Output the (X, Y) coordinate of the center of the cell containing the given text.  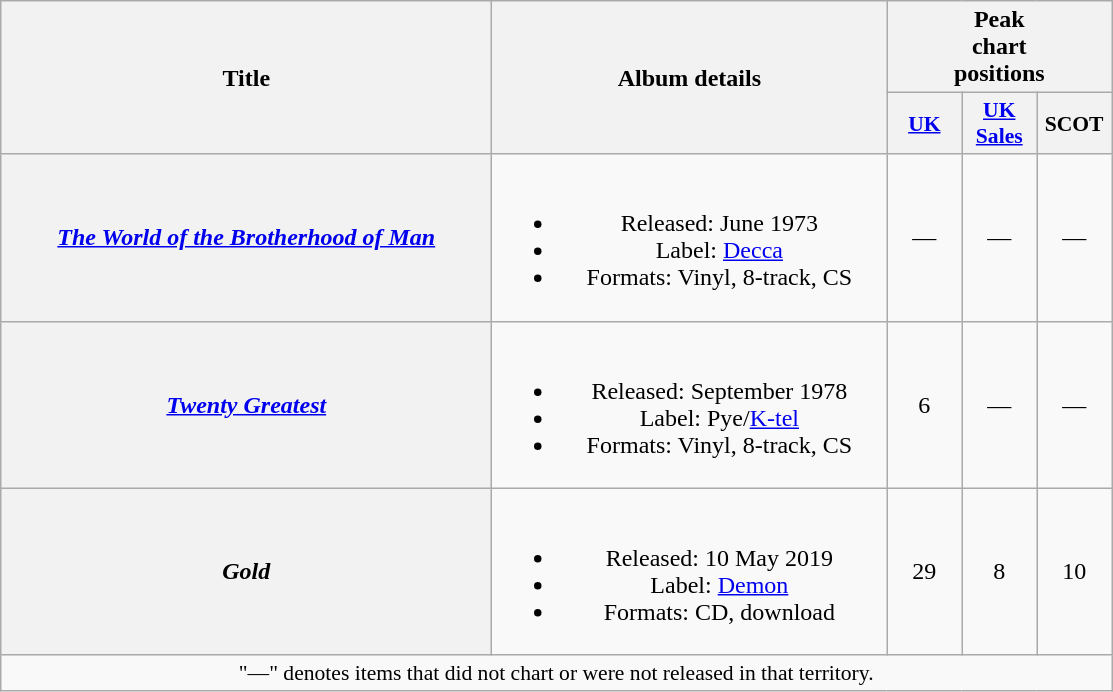
Peakchartpositions (1000, 47)
The World of the Brotherhood of Man (246, 238)
6 (924, 404)
"—" denotes items that did not chart or were not released in that territory. (556, 673)
Title (246, 78)
UK (924, 124)
29 (924, 572)
Gold (246, 572)
Released: September 1978Label: Pye/K-telFormats: Vinyl, 8-track, CS (690, 404)
Album details (690, 78)
UK Sales (1000, 124)
SCOT (1074, 124)
Released: 10 May 2019Label: DemonFormats: CD, download (690, 572)
8 (1000, 572)
10 (1074, 572)
Released: June 1973Label: DeccaFormats: Vinyl, 8-track, CS (690, 238)
Twenty Greatest (246, 404)
